Locate the cell with the specified text and output its (x, y) center coordinate. 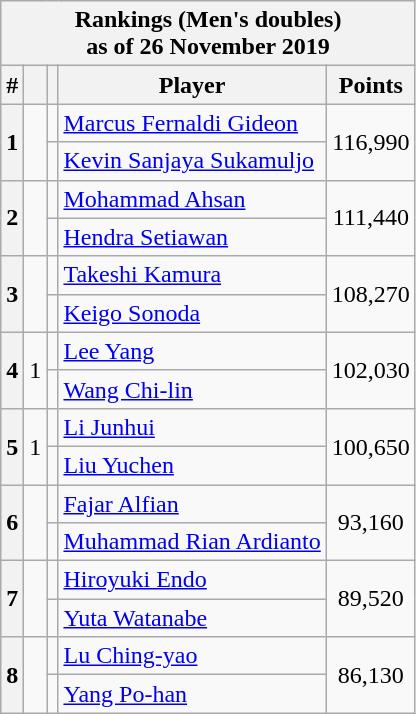
Li Junhui (192, 427)
Lu Ching-yao (192, 656)
93,160 (370, 522)
Mohammad Ahsan (192, 199)
Hendra Setiawan (192, 237)
Hiroyuki Endo (192, 580)
3 (12, 294)
116,990 (370, 142)
4 (12, 370)
108,270 (370, 294)
Yuta Watanabe (192, 618)
2 (12, 218)
Takeshi Kamura (192, 275)
Yang Po-han (192, 694)
111,440 (370, 218)
7 (12, 599)
5 (12, 446)
Player (192, 85)
Points (370, 85)
6 (12, 522)
100,650 (370, 446)
Muhammad Rian Ardianto (192, 542)
Rankings (Men's doubles)as of 26 November 2019 (208, 34)
86,130 (370, 675)
Kevin Sanjaya Sukamuljo (192, 161)
Lee Yang (192, 351)
Wang Chi-lin (192, 389)
102,030 (370, 370)
Marcus Fernaldi Gideon (192, 123)
# (12, 85)
Keigo Sonoda (192, 313)
89,520 (370, 599)
Liu Yuchen (192, 465)
8 (12, 675)
Fajar Alfian (192, 503)
